Output the [X, Y] coordinate of the center of the cell containing the given text.  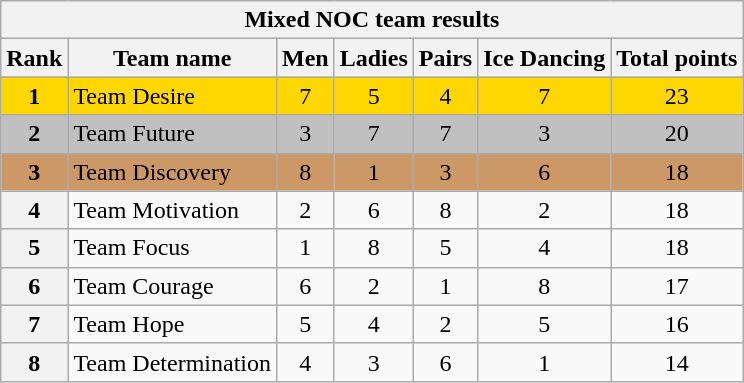
Team Courage [172, 286]
Men [305, 58]
Team Focus [172, 248]
14 [677, 362]
Pairs [445, 58]
Team Hope [172, 324]
Team Motivation [172, 210]
Ice Dancing [544, 58]
Mixed NOC team results [372, 20]
Team Discovery [172, 172]
17 [677, 286]
16 [677, 324]
23 [677, 96]
Ladies [374, 58]
Team Future [172, 134]
Rank [34, 58]
Team Determination [172, 362]
Team Desire [172, 96]
Total points [677, 58]
20 [677, 134]
Team name [172, 58]
